Search for the cell housing the specified text and yield its [X, Y] center coordinate. 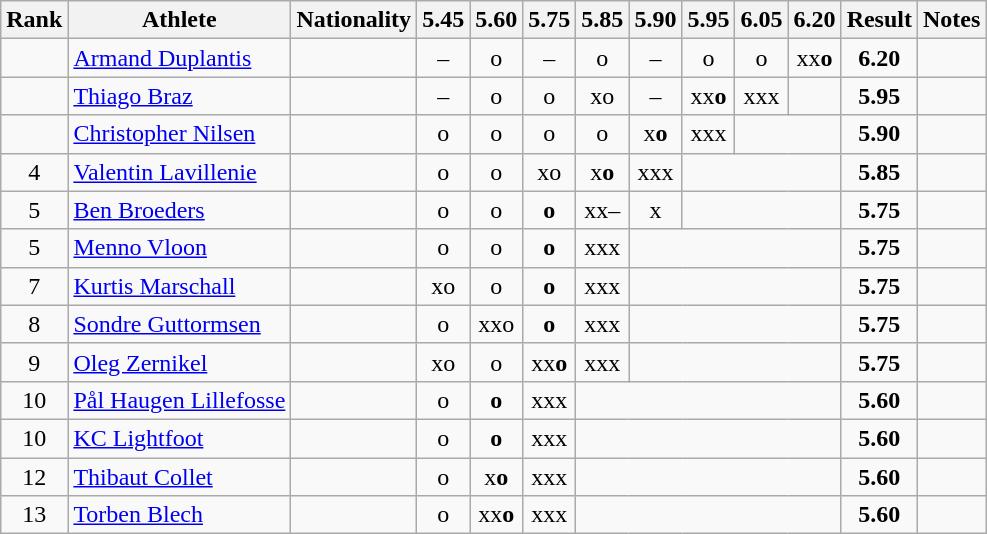
x [656, 210]
9 [34, 362]
Menno Vloon [180, 248]
Athlete [180, 20]
xx– [602, 210]
Ben Broeders [180, 210]
4 [34, 172]
Rank [34, 20]
Armand Duplantis [180, 58]
Notes [952, 20]
8 [34, 324]
Valentin Lavillenie [180, 172]
13 [34, 515]
Thibaut Collet [180, 477]
Result [879, 20]
Sondre Guttormsen [180, 324]
Christopher Nilsen [180, 134]
Nationality [354, 20]
Thiago Braz [180, 96]
12 [34, 477]
Torben Blech [180, 515]
6.05 [762, 20]
Kurtis Marschall [180, 286]
Oleg Zernikel [180, 362]
7 [34, 286]
KC Lightfoot [180, 438]
5.45 [444, 20]
Pål Haugen Lillefosse [180, 400]
